Extract the [x, y] coordinate from the center of the cell holding the provided text.  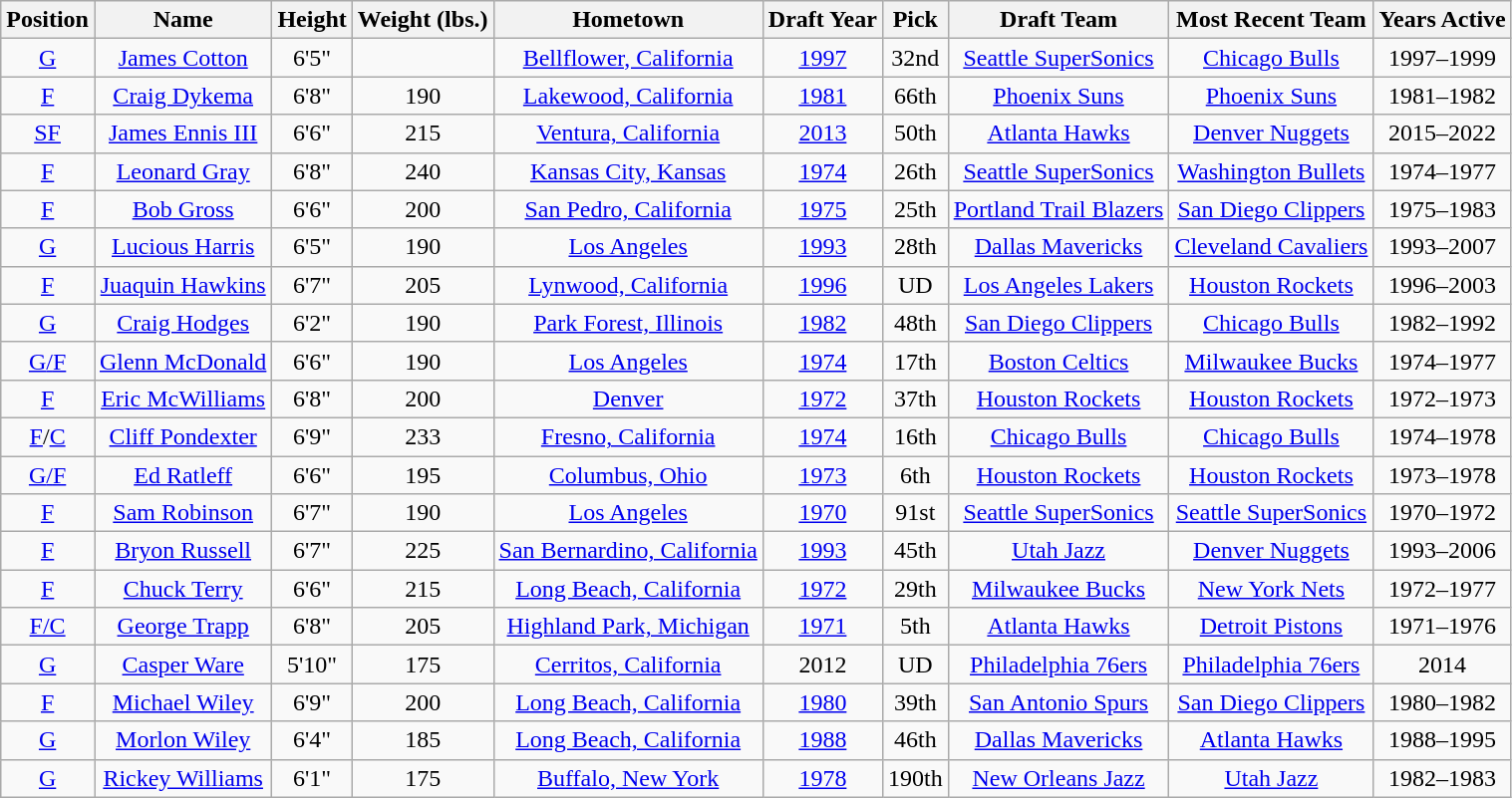
Washington Bullets [1272, 171]
Craig Hodges [182, 323]
1970 [822, 513]
26th [915, 171]
2012 [822, 665]
Bellflower, California [628, 58]
46th [915, 740]
Weight (lbs.) [423, 20]
5th [915, 627]
6'2" [312, 323]
1974–1978 [1442, 436]
233 [423, 436]
25th [915, 209]
32nd [915, 58]
Denver [628, 399]
6th [915, 475]
1973 [822, 475]
1980–1982 [1442, 702]
1972–1977 [1442, 589]
San Bernardino, California [628, 551]
1972–1973 [1442, 399]
1988 [822, 740]
2014 [1442, 665]
Position [48, 20]
240 [423, 171]
George Trapp [182, 627]
Lynwood, California [628, 285]
Eric McWilliams [182, 399]
37th [915, 399]
1971 [822, 627]
195 [423, 475]
New Orleans Jazz [1058, 778]
1997 [822, 58]
1996–2003 [1442, 285]
Portland Trail Blazers [1058, 209]
225 [423, 551]
39th [915, 702]
Michael Wiley [182, 702]
1982 [822, 323]
16th [915, 436]
Kansas City, Kansas [628, 171]
Ed Ratleff [182, 475]
Bob Gross [182, 209]
1981 [822, 96]
66th [915, 96]
Columbus, Ohio [628, 475]
Detroit Pistons [1272, 627]
Park Forest, Illinois [628, 323]
1997–1999 [1442, 58]
Rickey Williams [182, 778]
1993–2006 [1442, 551]
6'4" [312, 740]
Bryon Russell [182, 551]
Cliff Pondexter [182, 436]
28th [915, 247]
Pick [915, 20]
Casper Ware [182, 665]
5'10" [312, 665]
29th [915, 589]
New York Nets [1272, 589]
6'1" [312, 778]
1975 [822, 209]
1982–1992 [1442, 323]
Leonard Gray [182, 171]
1975–1983 [1442, 209]
2015–2022 [1442, 133]
San Antonio Spurs [1058, 702]
Cerritos, California [628, 665]
Most Recent Team [1272, 20]
Boston Celtics [1058, 361]
Height [312, 20]
Sam Robinson [182, 513]
San Pedro, California [628, 209]
91st [915, 513]
Highland Park, Michigan [628, 627]
SF [48, 133]
50th [915, 133]
Glenn McDonald [182, 361]
1980 [822, 702]
Craig Dykema [182, 96]
Juaquin Hawkins [182, 285]
190th [915, 778]
48th [915, 323]
1981–1982 [1442, 96]
1996 [822, 285]
James Cotton [182, 58]
Ventura, California [628, 133]
45th [915, 551]
Fresno, California [628, 436]
Years Active [1442, 20]
James Ennis III [182, 133]
1973–1978 [1442, 475]
Cleveland Cavaliers [1272, 247]
Morlon Wiley [182, 740]
Hometown [628, 20]
2013 [822, 133]
Los Angeles Lakers [1058, 285]
Chuck Terry [182, 589]
1978 [822, 778]
Lucious Harris [182, 247]
Draft Team [1058, 20]
Buffalo, New York [628, 778]
185 [423, 740]
1993–2007 [1442, 247]
1970–1972 [1442, 513]
1982–1983 [1442, 778]
Lakewood, California [628, 96]
Draft Year [822, 20]
1971–1976 [1442, 627]
1988–1995 [1442, 740]
17th [915, 361]
Name [182, 20]
